For the text-containing cell, return its midpoint in [x, y] coordinate format. 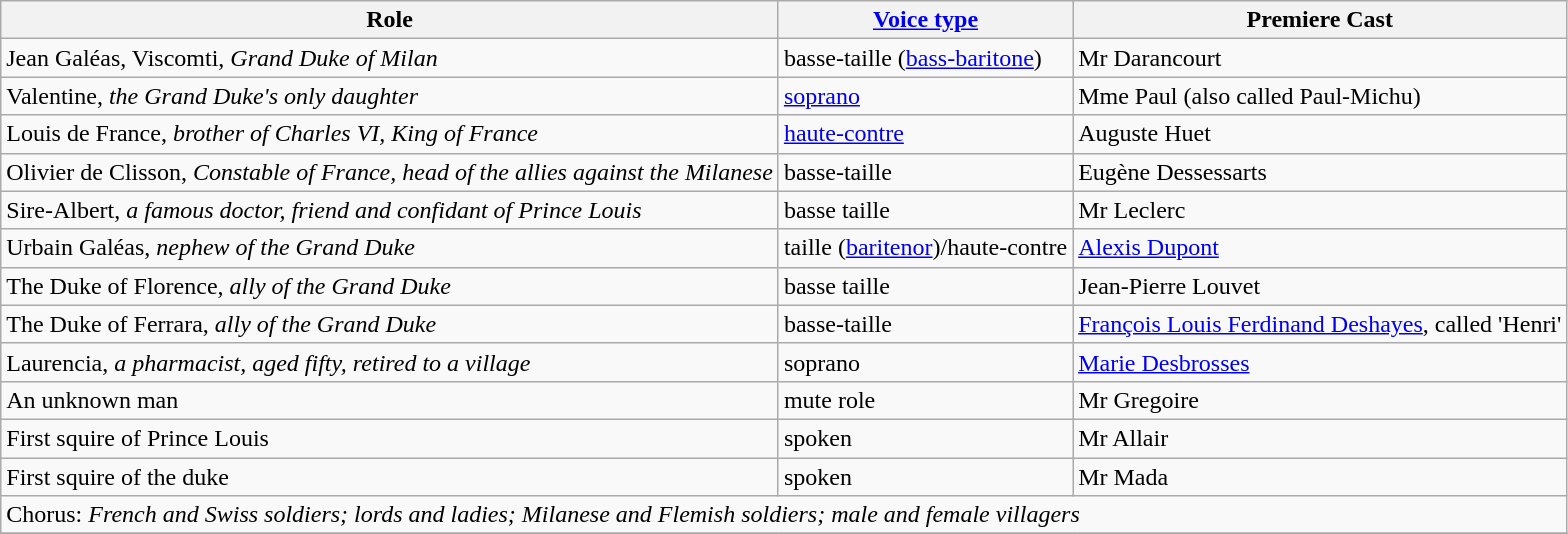
The Duke of Ferrara, ally of the Grand Duke [390, 324]
Jean Galéas, Viscomti, Grand Duke of Milan [390, 58]
Sire-Albert, a famous doctor, friend and confidant of Prince Louis [390, 210]
mute role [925, 400]
Jean-Pierre Louvet [1320, 286]
Mr Allair [1320, 438]
basse-taille (bass-baritone) [925, 58]
Urbain Galéas, nephew of the Grand Duke [390, 248]
Mme Paul (also called Paul-Michu) [1320, 96]
Chorus: French and Swiss soldiers; lords and ladies; Milanese and Flemish soldiers; male and female villagers [784, 515]
Louis de France, brother of Charles VI, King of France [390, 134]
First squire of Prince Louis [390, 438]
Role [390, 20]
Auguste Huet [1320, 134]
An unknown man [390, 400]
Premiere Cast [1320, 20]
Laurencia, a pharmacist, aged fifty, retired to a village [390, 362]
taille (baritenor)/haute-contre [925, 248]
The Duke of Florence, ally of the Grand Duke [390, 286]
Marie Desbrosses [1320, 362]
Eugène Dessessarts [1320, 172]
Alexis Dupont [1320, 248]
François Louis Ferdinand Deshayes, called 'Henri' [1320, 324]
First squire of the duke [390, 477]
Mr Gregoire [1320, 400]
Voice type [925, 20]
Olivier de Clisson, Constable of France, head of the allies against the Milanese [390, 172]
Valentine, the Grand Duke's only daughter [390, 96]
Mr Mada [1320, 477]
haute-contre [925, 134]
Mr Darancourt [1320, 58]
Mr Leclerc [1320, 210]
